Determine the [X, Y] coordinate at the center of the cell enclosing the given text.  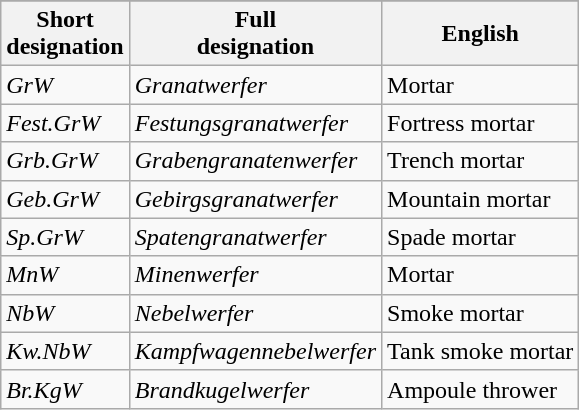
Br.KgW [65, 389]
MnW [65, 275]
Gebirgsgranatwerfer [255, 199]
English [480, 34]
Trench mortar [480, 161]
Grb.GrW [65, 161]
Spatengranatwerfer [255, 237]
Minenwerfer [255, 275]
Fulldesignation [255, 34]
Geb.GrW [65, 199]
Mountain mortar [480, 199]
Smoke mortar [480, 313]
Festungsgranatwerfer [255, 123]
Fest.GrW [65, 123]
Granatwerfer [255, 85]
Kampfwagennebelwerfer [255, 351]
NbW [65, 313]
Sp.GrW [65, 237]
Spade mortar [480, 237]
Brandkugelwerfer [255, 389]
Tank smoke mortar [480, 351]
Fortress mortar [480, 123]
Nebelwerfer [255, 313]
Shortdesignation [65, 34]
Kw.NbW [65, 351]
GrW [65, 85]
Ampoule thrower [480, 389]
Grabengranatenwerfer [255, 161]
